Determine the [X, Y] coordinate at the center of the cell enclosing the given text.  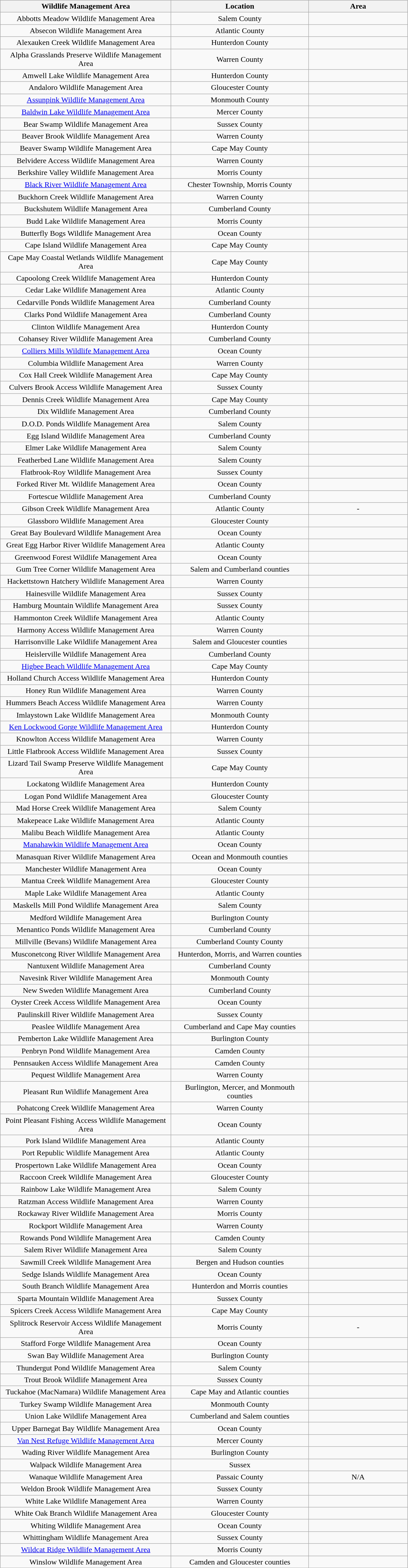
Manahawkin Wildlife Management Area [86, 845]
Great Egg Harbor River Wildlife Management Area [86, 545]
Elmer Lake Wildlife Management Area [86, 448]
Mad Horse Creek Wildlife Management Area [86, 808]
Pemberton Lake Wildlife Management Area [86, 1039]
Port Republic Wildlife Management Area [86, 1153]
Clinton Wildlife Management Area [86, 327]
Pequest Wildlife Management Area [86, 1075]
Budd Lake Wildlife Management Area [86, 221]
Pleasant Run Wildlife Management Area [86, 1092]
White Oak Branch Wildlife Management Area [86, 1513]
Ratzman Access Wildlife Management Area [86, 1202]
Van Nest Refuge Wildlife Management Area [86, 1441]
New Sweden Wildlife Management Area [86, 990]
Forked River Mt. Wildlife Management Area [86, 484]
Wildlife Management Area [86, 6]
Capoolong Creek Wildlife Management Area [86, 278]
Little Flatbrook Access Wildlife Management Area [86, 751]
Gibson Creek Wildlife Management Area [86, 509]
Hunterdon, Morris, and Warren counties [240, 954]
Burlington, Mercer, and Monmouth counties [240, 1092]
Beaver Swamp Wildlife Management Area [86, 148]
N/A [358, 1477]
D.O.D. Ponds Wildlife Management Area [86, 424]
Pork Island Wildlife Management Area [86, 1141]
Walpack Wildlife Management Area [86, 1465]
Ken Lockwood Gorge Wildlife Management Area [86, 727]
Area [358, 6]
Black River Wildlife Management Area [86, 185]
Paulinskill River Wildlife Management Area [86, 1015]
Sparta Mountain Wildlife Management Area [86, 1298]
Chester Township, Morris County [240, 185]
South Branch Wildlife Management Area [86, 1286]
Hamburg Mountain Wildlife Management Area [86, 606]
Egg Island Wildlife Management Area [86, 436]
Flatbrook-Roy Wildlife Management Area [86, 472]
Salem and Gloucester counties [240, 642]
Salem and Cumberland counties [240, 569]
Cox Hall Creek Wildlife Management Area [86, 375]
Manasquan River Wildlife Management Area [86, 857]
Cedar Lake Wildlife Management Area [86, 290]
Whiting Wildlife Management Area [86, 1525]
Cumberland and Salem counties [240, 1416]
Great Bay Boulevard Wildlife Management Area [86, 533]
Lockatong Wildlife Management Area [86, 784]
Rockport Wildlife Management Area [86, 1226]
Tuckahoe (MacNamara) Wildlife Management Area [86, 1392]
Rainbow Lake Wildlife Management Area [86, 1189]
Maskells Mill Pond Wildlife Management Area [86, 905]
Upper Barnegat Bay Wildlife Management Area [86, 1428]
Camden and Gloucester counties [240, 1562]
Hainesville Wildlife Management Area [86, 594]
Logan Pond Wildlife Management Area [86, 796]
Wading River Wildlife Management Area [86, 1453]
Salem River Wildlife Management Area [86, 1250]
Sussex [240, 1465]
Peaslee Wildlife Management Area [86, 1027]
Beaver Brook Wildlife Management Area [86, 136]
Greenwood Forest Wildlife Management Area [86, 557]
Musconetcong River Wildlife Management Area [86, 954]
Abbotts Meadow Wildlife Management Area [86, 18]
Trout Brook Wildlife Management Area [86, 1380]
Hackettstown Hatchery Wildlife Management Area [86, 582]
Harmony Access Wildlife Management Area [86, 630]
Imlaystown Lake Wildlife Management Area [86, 715]
Sedge Islands Wildlife Management Area [86, 1274]
Weldon Brook Wildlife Management Area [86, 1489]
Cumberland County County [240, 942]
Cohansey River Wildlife Management Area [86, 339]
Spicers Creek Access Wildlife Management Area [86, 1311]
Maple Lake Wildlife Management Area [86, 893]
Location [240, 6]
Whittingham Wildlife Management Area [86, 1537]
Alexauken Creek Wildlife Management Area [86, 43]
Dix Wildlife Management Area [86, 412]
Splitrock Reservoir Access Wildlife Management Area [86, 1327]
Dennis Creek Wildlife Management Area [86, 400]
Mantua Creek Wildlife Management Area [86, 881]
Harrisonville Lake Wildlife Management Area [86, 642]
Penbryn Pond Wildlife Management Area [86, 1051]
Columbia Wildlife Management Area [86, 363]
Cumberland and Cape May counties [240, 1027]
Knowlton Access Wildlife Management Area [86, 739]
Higbee Beach Wildlife Management Area [86, 666]
Buckshutem Wildlife Management Area [86, 209]
Winslow Wildlife Management Area [86, 1562]
Ocean and Monmouth counties [240, 857]
Lizard Tail Swamp Preserve Wildlife Management Area [86, 768]
Berkshire Valley Wildlife Management Area [86, 173]
Bergen and Hudson counties [240, 1262]
Rowands Pond Wildlife Management Area [86, 1238]
Baldwin Lake Wildlife Management Area [86, 112]
Clarks Pond Wildlife Management Area [86, 314]
Heislerville Wildlife Management Area [86, 654]
Medford Wildlife Management Area [86, 917]
Prospertown Lake Wildlife Management Area [86, 1165]
Fortescue Wildlife Management Area [86, 496]
Hummers Beach Access Wildlife Management Area [86, 703]
Colliers Mills Wildlife Management Area [86, 351]
Menantico Ponds Wildlife Management Area [86, 929]
Featherbed Lane Wildlife Management Area [86, 460]
Cedarville Ponds Wildlife Management Area [86, 302]
Cape May Coastal Wetlands Wildlife Management Area [86, 262]
White Lake Wildlife Management Area [86, 1501]
Manchester Wildlife Management Area [86, 869]
Nantuxent Wildlife Management Area [86, 966]
Navesink River Wildlife Management Area [86, 978]
Honey Run Wildlife Management Area [86, 690]
Oyster Creek Access Wildlife Management Area [86, 1002]
Stafford Forge Wildlife Management Area [86, 1343]
Hammonton Creek Wildlife Management Area [86, 618]
Union Lake Wildlife Management Area [86, 1416]
Absecon Wildlife Management Area [86, 31]
Point Pleasant Fishing Access Wildlife Management Area [86, 1124]
Passaic County [240, 1477]
Alpha Grasslands Preserve Wildlife Management Area [86, 59]
Hunterdon and Morris counties [240, 1286]
Culvers Brook Access Wildlife Management Area [86, 387]
Cape Island Wildlife Management Area [86, 245]
Buckhorn Creek Wildlife Management Area [86, 197]
Millville (Bevans) Wildlife Management Area [86, 942]
Glassboro Wildlife Management Area [86, 521]
Rockaway River Wildlife Management Area [86, 1214]
Thundergut Pond Wildlife Management Area [86, 1368]
Makepeace Lake Wildlife Management Area [86, 820]
Holland Church Access Wildlife Management Area [86, 678]
Bear Swamp Wildlife Management Area [86, 124]
Amwell Lake Wildlife Management Area [86, 76]
Cape May and Atlantic counties [240, 1392]
Raccoon Creek Wildlife Management Area [86, 1177]
Butterfly Bogs Wildlife Management Area [86, 233]
Sawmill Creek Wildlife Management Area [86, 1262]
Assunpink Wildlife Management Area [86, 100]
Turkey Swamp Wildlife Management Area [86, 1404]
Wanaque Wildlife Management Area [86, 1477]
Wildcat Ridge Wildlife Management Area [86, 1550]
Pohatcong Creek Wildlife Management Area [86, 1108]
Malibu Beach Wildlife Management Area [86, 833]
Swan Bay Wildlife Management Area [86, 1355]
Pennsauken Access Wildlife Management Area [86, 1063]
Gum Tree Corner Wildlife Management Area [86, 569]
Andaloro Wildlife Management Area [86, 88]
Belvidere Access Wildlife Management Area [86, 160]
